Return (X, Y) of the center of cell containing provided text 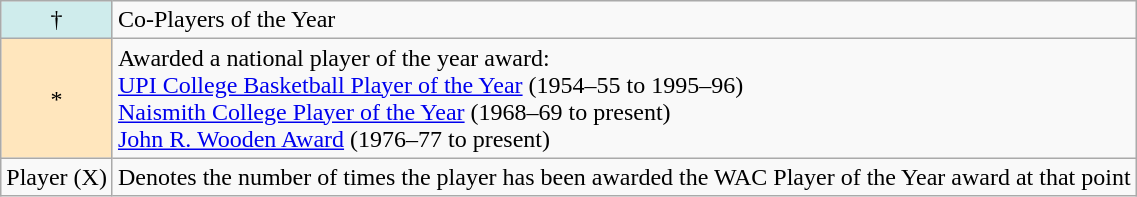
Denotes the number of times the player has been awarded the WAC Player of the Year award at that point (624, 177)
Player (X) (57, 177)
† (57, 20)
Co-Players of the Year (624, 20)
* (57, 98)
